Locate the cell with the specified text and output its (x, y) center coordinate. 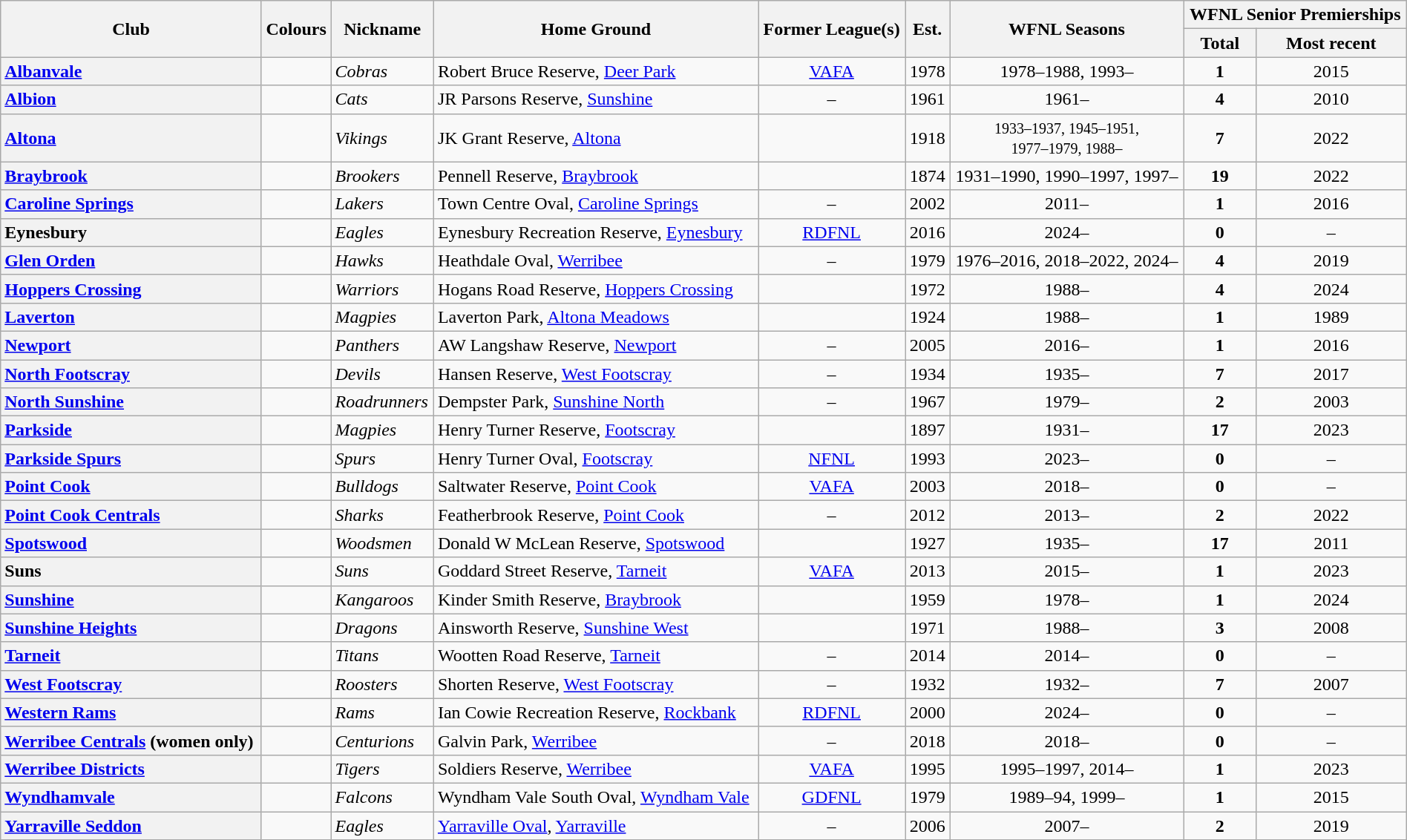
Hawks (382, 260)
Spurs (382, 459)
1897 (928, 430)
Caroline Springs (131, 204)
Goddard Street Reserve, Tarneit (595, 571)
Rams (382, 712)
Pennell Reserve, Braybrook (595, 176)
1976–2016, 2018–2022, 2024– (1067, 260)
Warriors (382, 289)
Cats (382, 99)
1989–94, 1999– (1067, 797)
WFNL Seasons (1067, 29)
Parkside Spurs (131, 459)
2015– (1067, 571)
Altona (131, 138)
1978 (928, 71)
1931–1990, 1990–1997, 1997– (1067, 176)
WFNL Senior Premierships (1295, 15)
Kinder Smith Reserve, Braybrook (595, 600)
Tarneit (131, 656)
2023– (1067, 459)
Roadrunners (382, 402)
1927 (928, 543)
Galvin Park, Werribee (595, 741)
2011– (1067, 204)
Werribee Districts (131, 769)
Cobras (382, 71)
Point Cook Centrals (131, 515)
2000 (928, 712)
Newport (131, 345)
2016– (1067, 345)
Shorten Reserve, West Footscray (595, 684)
Tigers (382, 769)
2017 (1331, 373)
2013 (928, 571)
1972 (928, 289)
Hansen Reserve, West Footscray (595, 373)
Vikings (382, 138)
Albanvale (131, 71)
Former League(s) (832, 29)
2007– (1067, 826)
Eynesbury (131, 232)
Heathdale Oval, Werribee (595, 260)
Robert Bruce Reserve, Deer Park (595, 71)
Yarraville Seddon (131, 826)
North Footscray (131, 373)
Lakers (382, 204)
1961– (1067, 99)
West Footscray (131, 684)
Colours (296, 29)
2007 (1331, 684)
JR Parsons Reserve, Sunshine (595, 99)
Bulldogs (382, 487)
Total (1220, 43)
1979– (1067, 402)
2018 (928, 741)
Wootten Road Reserve, Tarneit (595, 656)
2008 (1331, 628)
Hoppers Crossing (131, 289)
2005 (928, 345)
Club (131, 29)
Wyndham Vale South Oval, Wyndham Vale (595, 797)
1934 (928, 373)
Wyndhamvale (131, 797)
1989 (1331, 317)
2012 (928, 515)
1967 (928, 402)
Kangaroos (382, 600)
JK Grant Reserve, Altona (595, 138)
Panthers (382, 345)
2010 (1331, 99)
19 (1220, 176)
Sunshine Heights (131, 628)
Devils (382, 373)
Donald W McLean Reserve, Spotswood (595, 543)
2002 (928, 204)
2014– (1067, 656)
Werribee Centrals (women only) (131, 741)
1978– (1067, 600)
Nickname (382, 29)
Falcons (382, 797)
Henry Turner Reserve, Footscray (595, 430)
1961 (928, 99)
Centurions (382, 741)
Sharks (382, 515)
1924 (928, 317)
Laverton Park, Altona Meadows (595, 317)
Laverton (131, 317)
Most recent (1331, 43)
North Sunshine (131, 402)
Dempster Park, Sunshine North (595, 402)
2014 (928, 656)
Yarraville Oval, Yarraville (595, 826)
Sunshine (131, 600)
Roosters (382, 684)
1932 (928, 684)
Town Centre Oval, Caroline Springs (595, 204)
Glen Orden (131, 260)
1995 (928, 769)
Dragons (382, 628)
1993 (928, 459)
Hogans Road Reserve, Hoppers Crossing (595, 289)
Brookers (382, 176)
Western Rams (131, 712)
1932– (1067, 684)
Parkside (131, 430)
1918 (928, 138)
1874 (928, 176)
1971 (928, 628)
Spotswood (131, 543)
Soldiers Reserve, Werribee (595, 769)
1931– (1067, 430)
2006 (928, 826)
Albion (131, 99)
Point Cook (131, 487)
Titans (382, 656)
Saltwater Reserve, Point Cook (595, 487)
1978–1988, 1993– (1067, 71)
Eynesbury Recreation Reserve, Eynesbury (595, 232)
Featherbrook Reserve, Point Cook (595, 515)
AW Langshaw Reserve, Newport (595, 345)
1959 (928, 600)
2011 (1331, 543)
Home Ground (595, 29)
NFNL (832, 459)
2013– (1067, 515)
Henry Turner Oval, Footscray (595, 459)
Braybrook (131, 176)
GDFNL (832, 797)
Ian Cowie Recreation Reserve, Rockbank (595, 712)
1995–1997, 2014– (1067, 769)
1933–1937, 1945–1951,1977–1979, 1988– (1067, 138)
Est. (928, 29)
3 (1220, 628)
Woodsmen (382, 543)
Ainsworth Reserve, Sunshine West (595, 628)
